From the cell containing the given text, extract its center point as (X, Y) coordinate. 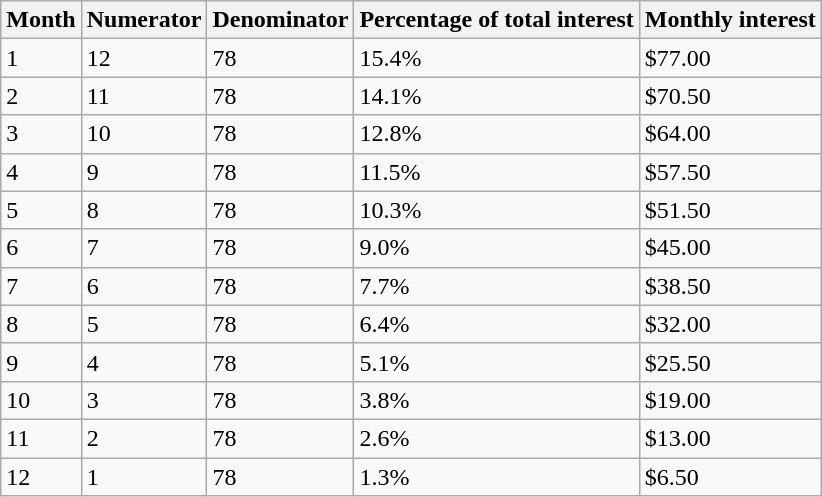
$13.00 (730, 438)
$25.50 (730, 362)
$19.00 (730, 400)
Numerator (144, 20)
Denominator (280, 20)
$32.00 (730, 324)
$77.00 (730, 58)
$6.50 (730, 477)
$64.00 (730, 134)
Month (41, 20)
$38.50 (730, 286)
Percentage of total interest (496, 20)
9.0% (496, 248)
2.6% (496, 438)
10.3% (496, 210)
$51.50 (730, 210)
$57.50 (730, 172)
3.8% (496, 400)
6.4% (496, 324)
12.8% (496, 134)
Monthly interest (730, 20)
11.5% (496, 172)
14.1% (496, 96)
15.4% (496, 58)
$70.50 (730, 96)
1.3% (496, 477)
7.7% (496, 286)
5.1% (496, 362)
$45.00 (730, 248)
